Search for the cell housing the specified text and yield its (x, y) center coordinate. 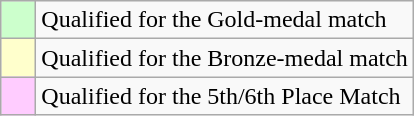
Qualified for the 5th/6th Place Match (225, 96)
Qualified for the Gold-medal match (225, 20)
Qualified for the Bronze-medal match (225, 58)
